Pinpoint the cell where the given text exists, returning its (X, Y) midpoint coordinate. 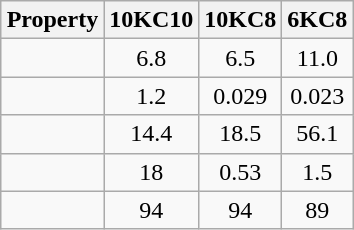
1.5 (318, 172)
6.5 (240, 58)
6.8 (152, 58)
10KC8 (240, 20)
Property (52, 20)
11.0 (318, 58)
56.1 (318, 134)
0.023 (318, 96)
0.53 (240, 172)
14.4 (152, 134)
18.5 (240, 134)
10KC10 (152, 20)
89 (318, 210)
18 (152, 172)
6KC8 (318, 20)
0.029 (240, 96)
1.2 (152, 96)
